Scan for the cell matching the given text and deliver its (X, Y) coordinate at center. 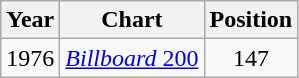
Year (30, 20)
1976 (30, 58)
147 (251, 58)
Position (251, 20)
Chart (132, 20)
Billboard 200 (132, 58)
